Capture the cell that displays the provided text and extract its (x, y) central coordinate. 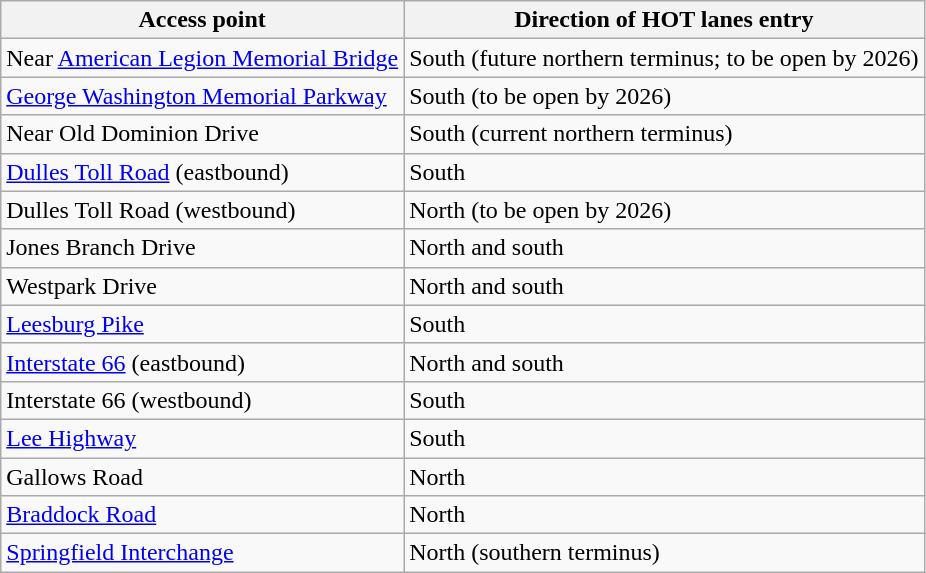
Leesburg Pike (202, 324)
South (future northern terminus; to be open by 2026) (664, 58)
Westpark Drive (202, 286)
Lee Highway (202, 438)
Interstate 66 (eastbound) (202, 362)
Gallows Road (202, 477)
George Washington Memorial Parkway (202, 96)
Dulles Toll Road (westbound) (202, 210)
Jones Branch Drive (202, 248)
Near American Legion Memorial Bridge (202, 58)
Braddock Road (202, 515)
North (to be open by 2026) (664, 210)
Direction of HOT lanes entry (664, 20)
North (southern terminus) (664, 553)
Interstate 66 (westbound) (202, 400)
Springfield Interchange (202, 553)
Near Old Dominion Drive (202, 134)
Dulles Toll Road (eastbound) (202, 172)
Access point (202, 20)
South (to be open by 2026) (664, 96)
South (current northern terminus) (664, 134)
